Return [x, y] of the center of cell containing provided text 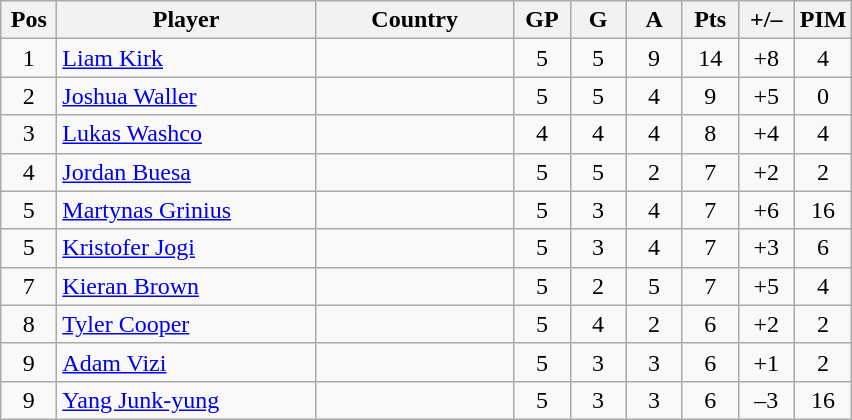
+1 [766, 362]
Pts [710, 20]
Pos [29, 20]
Kieran Brown [186, 286]
14 [710, 58]
0 [823, 96]
+6 [766, 210]
Liam Kirk [186, 58]
+/– [766, 20]
Yang Junk-yung [186, 400]
Adam Vizi [186, 362]
+3 [766, 248]
+4 [766, 134]
Joshua Waller [186, 96]
Tyler Cooper [186, 324]
Martynas Grinius [186, 210]
G [598, 20]
Kristofer Jogi [186, 248]
GP [542, 20]
Player [186, 20]
–3 [766, 400]
+8 [766, 58]
Jordan Buesa [186, 172]
PIM [823, 20]
Country [414, 20]
1 [29, 58]
Lukas Washco [186, 134]
A [654, 20]
